Pinpoint the cell where the given text exists, returning its [x, y] midpoint coordinate. 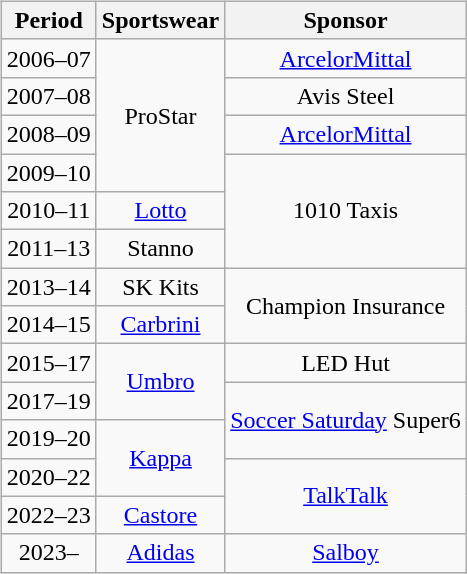
Kappa [160, 458]
Sponsor [346, 20]
Umbro [160, 382]
2006–07 [48, 58]
1010 Taxis [346, 211]
2019–20 [48, 439]
2015–17 [48, 363]
2009–10 [48, 173]
2017–19 [48, 401]
2013–14 [48, 287]
2011–13 [48, 249]
2023– [48, 553]
2010–11 [48, 211]
2022–23 [48, 515]
Champion Insurance [346, 306]
Castore [160, 515]
2008–09 [48, 134]
2007–08 [48, 96]
Lotto [160, 211]
Avis Steel [346, 96]
Salboy [346, 553]
Period [48, 20]
2020–22 [48, 477]
TalkTalk [346, 496]
LED Hut [346, 363]
Adidas [160, 553]
SK Kits [160, 287]
Stanno [160, 249]
Soccer Saturday Super6 [346, 420]
Sportswear [160, 20]
Carbrini [160, 325]
2014–15 [48, 325]
ProStar [160, 115]
